Scan for the cell matching the given text and deliver its [X, Y] coordinate at center. 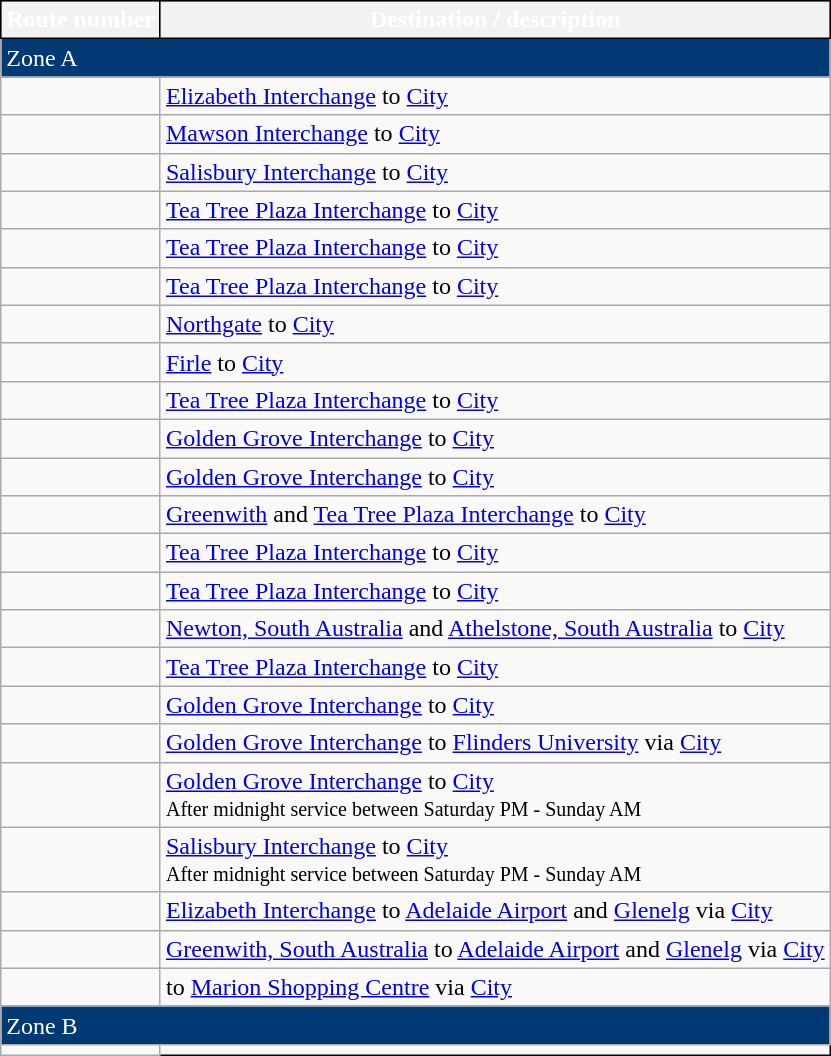
Zone A [416, 58]
Elizabeth Interchange to City [495, 96]
Destination / description [495, 20]
Salisbury Interchange to City [495, 172]
Firle to City [495, 362]
Elizabeth Interchange to Adelaide Airport and Glenelg via City [495, 911]
Zone B [416, 1025]
Mawson Interchange to City [495, 134]
Greenwith and Tea Tree Plaza Interchange to City [495, 515]
Northgate to City [495, 324]
Golden Grove Interchange to City After midnight service between Saturday PM - Sunday AM [495, 794]
to Marion Shopping Centre via City [495, 987]
Newton, South Australia and Athelstone, South Australia to City [495, 629]
Golden Grove Interchange to Flinders University via City [495, 743]
Salisbury Interchange to CityAfter midnight service between Saturday PM - Sunday AM [495, 860]
Route number [81, 20]
Greenwith, South Australia to Adelaide Airport and Glenelg via City [495, 949]
